Return (x, y) of the center of cell containing provided text 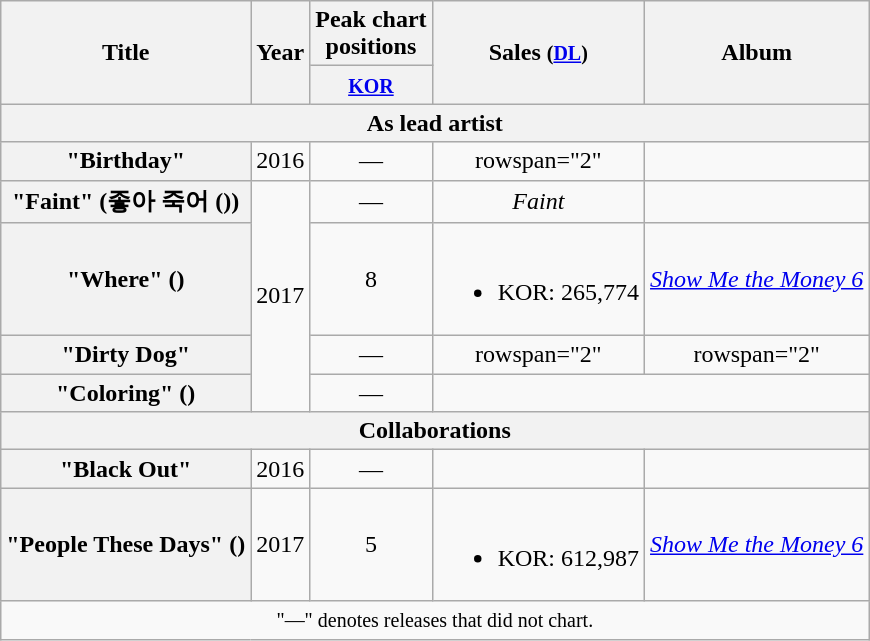
Collaborations (435, 431)
"Coloring" () (126, 393)
"—" denotes releases that did not chart. (435, 620)
8 (371, 280)
"Black Out" (126, 469)
Sales (DL) (538, 52)
Year (280, 52)
KOR: 612,987 (538, 544)
KOR: 265,774 (538, 280)
Faint (538, 202)
Peak chart positions (371, 34)
Title (126, 52)
As lead artist (435, 123)
KOR (371, 85)
"Birthday" (126, 161)
"Where" () (126, 280)
5 (371, 544)
"Dirty Dog" (126, 355)
"People These Days" () (126, 544)
"Faint" (좋아 죽어 ()) (126, 202)
Album (757, 52)
